Output the (x, y) coordinate of the center of the cell containing the given text.  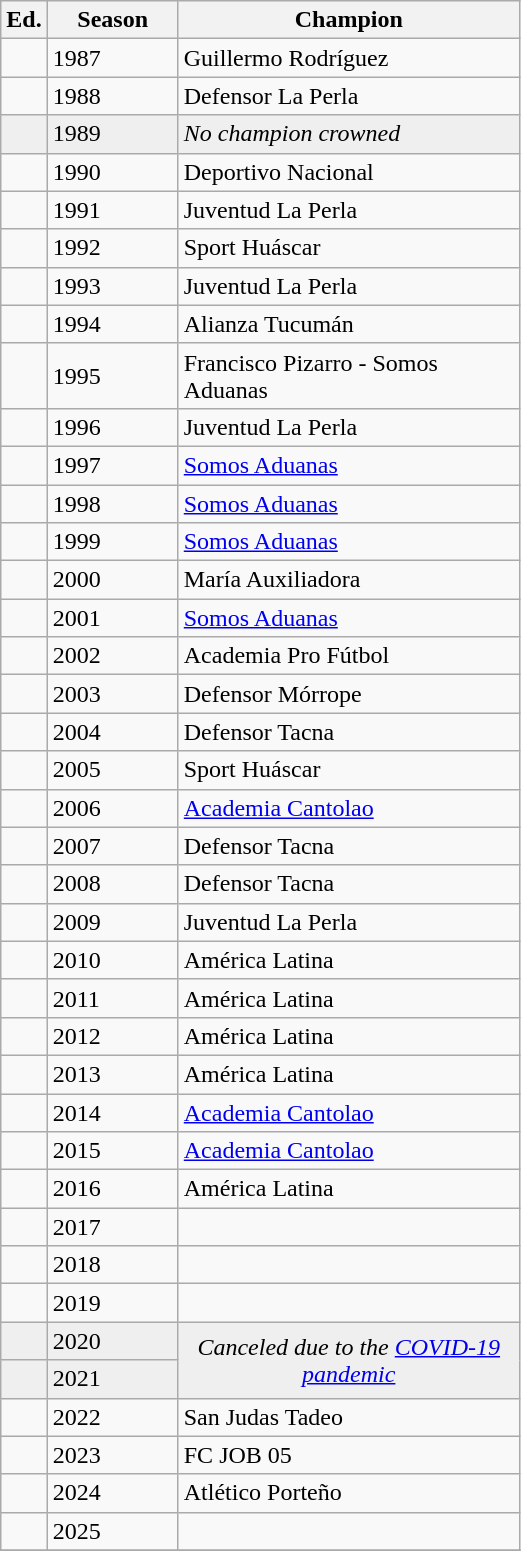
2017 (112, 1227)
1987 (112, 58)
2013 (112, 1074)
2010 (112, 960)
FC JOB 05 (348, 1455)
Alianza Tucumán (348, 324)
2024 (112, 1493)
1992 (112, 248)
Deportivo Nacional (348, 172)
No champion crowned (348, 134)
Defensor Mórrope (348, 694)
2020 (112, 1341)
Canceled due to the COVID-19 pandemic (348, 1360)
2002 (112, 656)
1989 (112, 134)
1995 (112, 376)
2018 (112, 1265)
2000 (112, 580)
María Auxiliadora (348, 580)
2004 (112, 732)
2023 (112, 1455)
2016 (112, 1189)
1991 (112, 210)
Defensor La Perla (348, 96)
Guillermo Rodríguez (348, 58)
2003 (112, 694)
2008 (112, 884)
Atlético Porteño (348, 1493)
San Judas Tadeo (348, 1417)
2015 (112, 1151)
2009 (112, 922)
1999 (112, 542)
1997 (112, 465)
2012 (112, 1036)
Season (112, 20)
2022 (112, 1417)
2021 (112, 1379)
2014 (112, 1113)
Champion (348, 20)
1996 (112, 427)
Academia Pro Fútbol (348, 656)
1994 (112, 324)
2007 (112, 846)
Ed. (24, 20)
2011 (112, 998)
2025 (112, 1531)
1988 (112, 96)
1993 (112, 286)
Francisco Pizarro - Somos Aduanas (348, 376)
1998 (112, 503)
1990 (112, 172)
2005 (112, 770)
2006 (112, 808)
2019 (112, 1303)
2001 (112, 618)
